Locate the cell with the specified text and output its (X, Y) center coordinate. 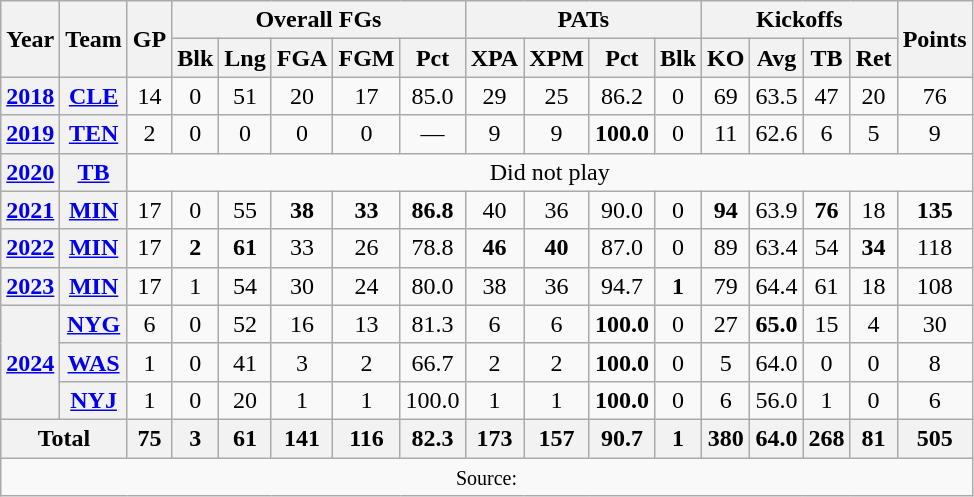
2019 (30, 134)
PATs (583, 20)
75 (149, 438)
80.0 (432, 286)
Team (94, 39)
87.0 (622, 248)
86.8 (432, 210)
FGA (302, 58)
66.7 (432, 362)
81.3 (432, 324)
16 (302, 324)
TEN (94, 134)
24 (366, 286)
56.0 (776, 400)
Lng (245, 58)
2023 (30, 286)
2022 (30, 248)
81 (874, 438)
157 (557, 438)
CLE (94, 96)
— (432, 134)
11 (726, 134)
XPA (494, 58)
4 (874, 324)
85.0 (432, 96)
13 (366, 324)
63.9 (776, 210)
Year (30, 39)
14 (149, 96)
46 (494, 248)
52 (245, 324)
62.6 (776, 134)
34 (874, 248)
2020 (30, 172)
78.8 (432, 248)
94 (726, 210)
15 (826, 324)
Avg (776, 58)
2018 (30, 96)
26 (366, 248)
64.4 (776, 286)
141 (302, 438)
90.0 (622, 210)
69 (726, 96)
XPM (557, 58)
2024 (30, 362)
268 (826, 438)
Kickoffs (800, 20)
90.7 (622, 438)
Points (934, 39)
2021 (30, 210)
86.2 (622, 96)
65.0 (776, 324)
51 (245, 96)
89 (726, 248)
NYG (94, 324)
94.7 (622, 286)
116 (366, 438)
135 (934, 210)
Ret (874, 58)
WAS (94, 362)
63.5 (776, 96)
47 (826, 96)
55 (245, 210)
Overall FGs (318, 20)
380 (726, 438)
FGM (366, 58)
82.3 (432, 438)
8 (934, 362)
Did not play (550, 172)
63.4 (776, 248)
Total (64, 438)
505 (934, 438)
NYJ (94, 400)
173 (494, 438)
118 (934, 248)
KO (726, 58)
GP (149, 39)
25 (557, 96)
41 (245, 362)
27 (726, 324)
29 (494, 96)
108 (934, 286)
Source: (486, 477)
79 (726, 286)
